Output the [x, y] coordinate of the center of the cell containing the given text.  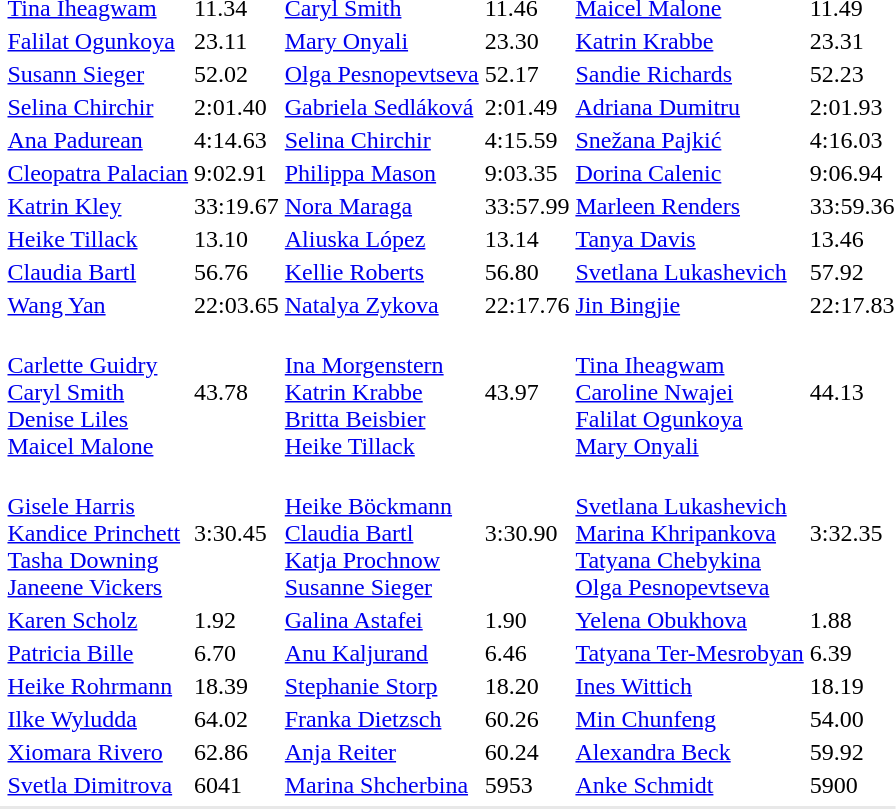
Ina MorgensternKatrin KrabbeBritta BeisbierHeike Tillack [382, 392]
6041 [237, 785]
Gisele HarrisKandice PrinchettTasha DowningJaneene Vickers [98, 533]
43.97 [527, 392]
2:01.93 [852, 107]
Wang Yan [98, 305]
6.70 [237, 653]
23.31 [852, 41]
13.10 [237, 239]
4:16.03 [852, 140]
22:03.65 [237, 305]
Ilke Wyludda [98, 719]
1.92 [237, 620]
Nora Maraga [382, 206]
22:17.83 [852, 305]
9:03.35 [527, 173]
44.13 [852, 392]
3:32.35 [852, 533]
2:01.40 [237, 107]
Aliuska López [382, 239]
Alexandra Beck [690, 752]
4:14.63 [237, 140]
1.90 [527, 620]
Heike Tillack [98, 239]
1.88 [852, 620]
Tina IheagwamCaroline NwajeiFalilat OgunkoyaMary Onyali [690, 392]
18.19 [852, 686]
54.00 [852, 719]
Svetlana LukashevichMarina KhripankovaTatyana ChebykinaOlga Pesnopevtseva [690, 533]
52.02 [237, 74]
6.39 [852, 653]
18.39 [237, 686]
Olga Pesnopevtseva [382, 74]
Snežana Pajkić [690, 140]
Patricia Bille [98, 653]
Adriana Dumitru [690, 107]
Yelena Obukhova [690, 620]
Katrin Krabbe [690, 41]
Heike Rohrmann [98, 686]
Marina Shcherbina [382, 785]
Min Chunfeng [690, 719]
13.46 [852, 239]
57.92 [852, 272]
3:30.90 [527, 533]
9:06.94 [852, 173]
Marleen Renders [690, 206]
Stephanie Storp [382, 686]
56.80 [527, 272]
56.76 [237, 272]
62.86 [237, 752]
Katrin Kley [98, 206]
6.46 [527, 653]
22:17.76 [527, 305]
Carlette GuidryCaryl SmithDenise LilesMaicel Malone [98, 392]
52.23 [852, 74]
Dorina Calenic [690, 173]
33:57.99 [527, 206]
9:02.91 [237, 173]
Anja Reiter [382, 752]
64.02 [237, 719]
52.17 [527, 74]
Natalya Zykova [382, 305]
Jin Bingjie [690, 305]
18.20 [527, 686]
23.30 [527, 41]
5953 [527, 785]
Cleopatra Palacian [98, 173]
60.26 [527, 719]
Svetlana Lukashevich [690, 272]
Ana Padurean [98, 140]
23.11 [237, 41]
Kellie Roberts [382, 272]
Tatyana Ter-Mesrobyan [690, 653]
Anke Schmidt [690, 785]
43.78 [237, 392]
2:01.49 [527, 107]
Philippa Mason [382, 173]
Karen Scholz [98, 620]
13.14 [527, 239]
Mary Onyali [382, 41]
Heike BöckmannClaudia BartlKatja ProchnowSusanne Sieger [382, 533]
Galina Astafei [382, 620]
33:59.36 [852, 206]
5900 [852, 785]
Franka Dietzsch [382, 719]
Svetla Dimitrova [98, 785]
Falilat Ogunkoya [98, 41]
Xiomara Rivero [98, 752]
4:15.59 [527, 140]
Anu Kaljurand [382, 653]
60.24 [527, 752]
3:30.45 [237, 533]
Sandie Richards [690, 74]
Gabriela Sedláková [382, 107]
Claudia Bartl [98, 272]
Ines Wittich [690, 686]
Tanya Davis [690, 239]
33:19.67 [237, 206]
Susann Sieger [98, 74]
59.92 [852, 752]
